Search for the cell housing the specified text and yield its [x, y] center coordinate. 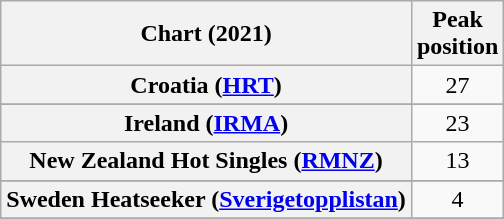
23 [457, 123]
Sweden Heatseeker (Sverigetopplistan) [206, 199]
Chart (2021) [206, 34]
Peakposition [457, 34]
Croatia (HRT) [206, 85]
New Zealand Hot Singles (RMNZ) [206, 161]
4 [457, 199]
27 [457, 85]
Ireland (IRMA) [206, 123]
13 [457, 161]
